Pinpoint the cell where the given text exists, returning its [x, y] midpoint coordinate. 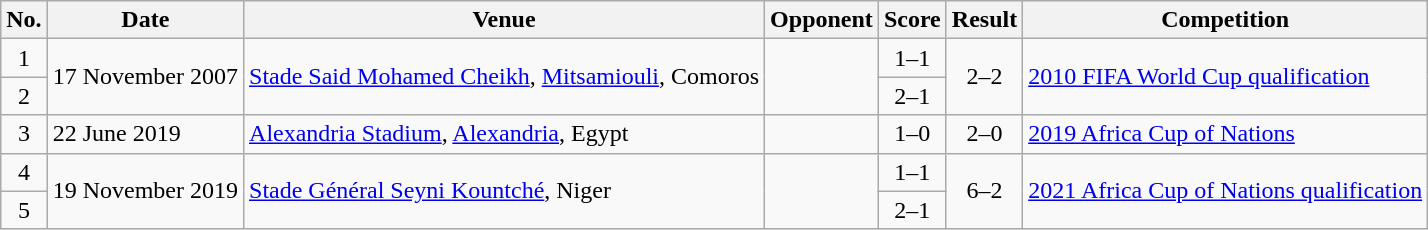
1 [24, 58]
19 November 2019 [145, 191]
5 [24, 210]
Result [984, 20]
3 [24, 134]
Competition [1226, 20]
2021 Africa Cup of Nations qualification [1226, 191]
4 [24, 172]
2 [24, 96]
6–2 [984, 191]
Score [912, 20]
2–0 [984, 134]
2–2 [984, 77]
22 June 2019 [145, 134]
2010 FIFA World Cup qualification [1226, 77]
No. [24, 20]
2019 Africa Cup of Nations [1226, 134]
Stade Said Mohamed Cheikh, Mitsamiouli, Comoros [504, 77]
Stade Général Seyni Kountché, Niger [504, 191]
Alexandria Stadium, Alexandria, Egypt [504, 134]
17 November 2007 [145, 77]
Opponent [822, 20]
1–0 [912, 134]
Date [145, 20]
Venue [504, 20]
